Provide the (x, y) coordinate of the cell's center where the given text is located.  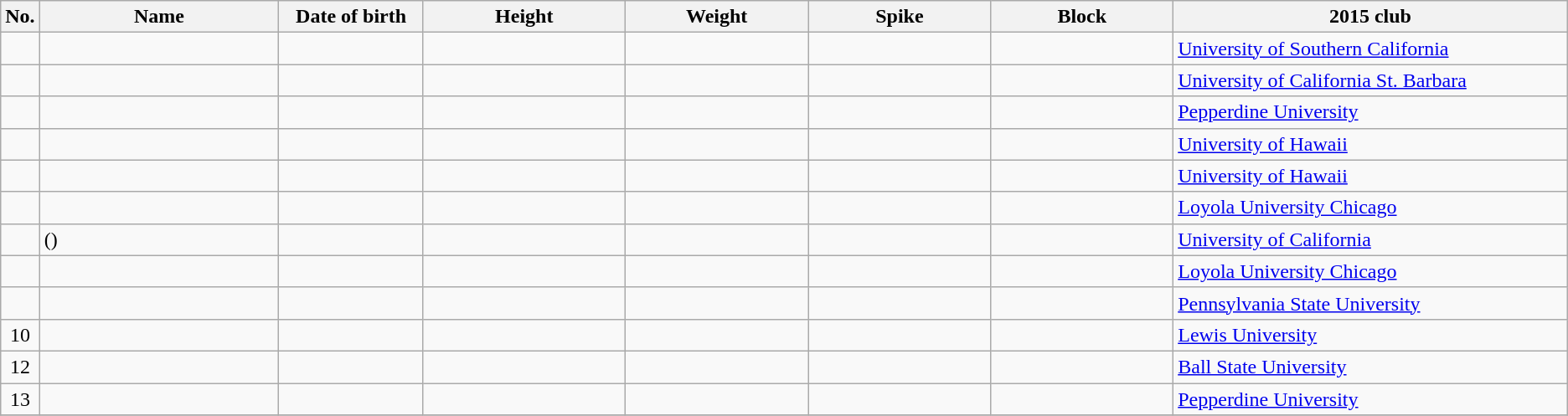
() (159, 239)
Block (1082, 17)
Height (524, 17)
10 (20, 335)
University of Southern California (1370, 49)
Lewis University (1370, 335)
No. (20, 17)
Ball State University (1370, 367)
University of California St. Barbara (1370, 80)
University of California (1370, 239)
13 (20, 399)
Weight (717, 17)
12 (20, 367)
Date of birth (351, 17)
Pennsylvania State University (1370, 303)
Name (159, 17)
2015 club (1370, 17)
Spike (900, 17)
